Locate the cell with the specified text and output its (X, Y) center coordinate. 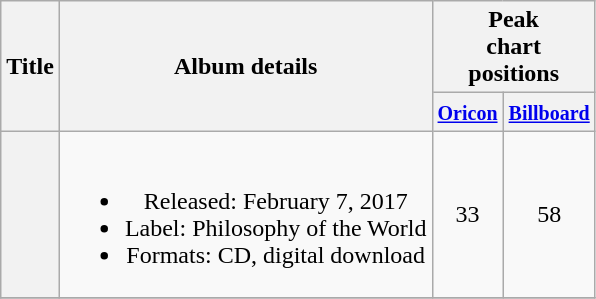
33 (468, 214)
Title (30, 66)
Released: February 7, 2017Label: Philosophy of the WorldFormats: CD, digital download (246, 214)
Album details (246, 66)
58 (549, 214)
Oricon (468, 112)
Peak chart positions (514, 47)
Billboard (549, 112)
